From the cell containing the given text, extract its center point as (x, y) coordinate. 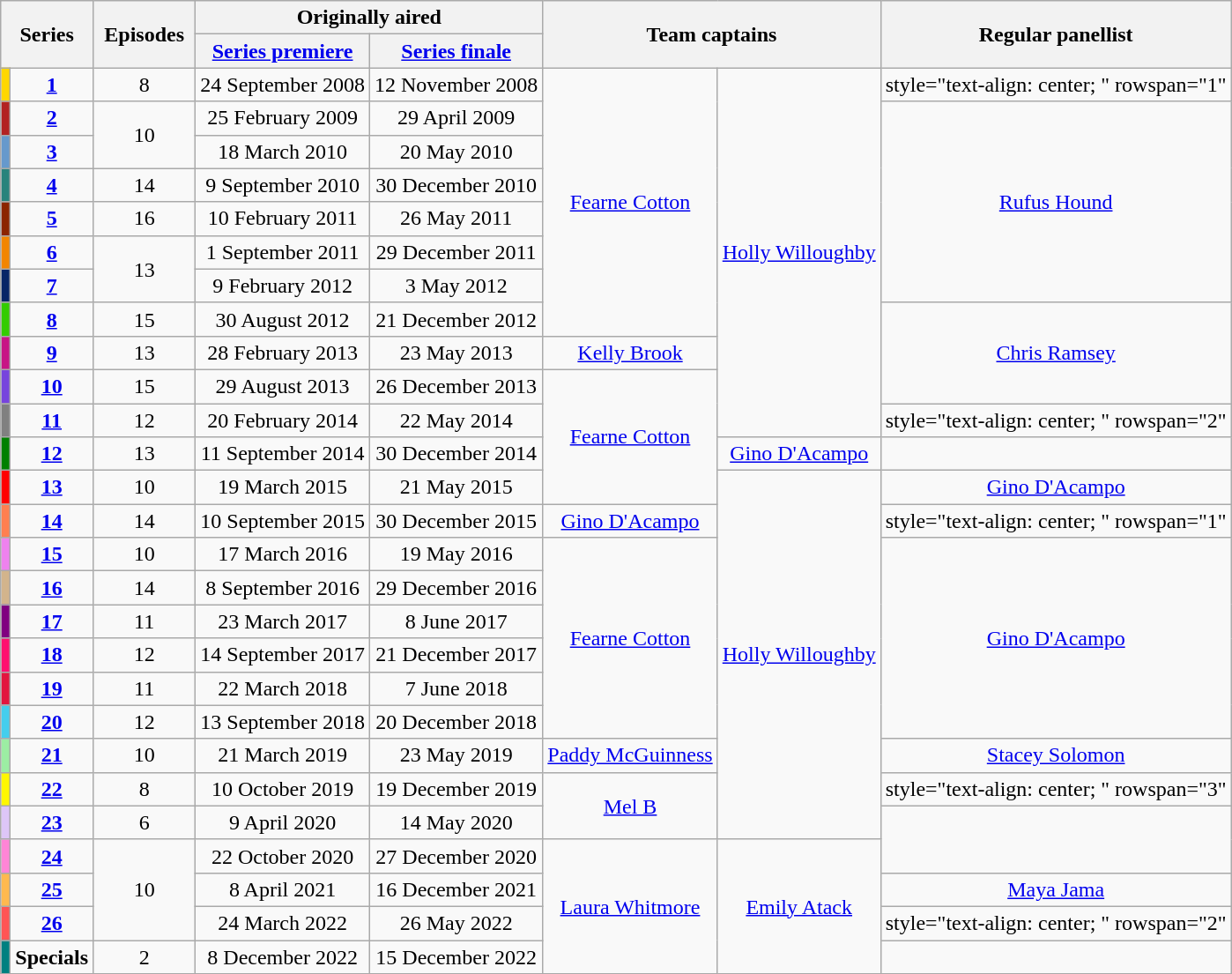
26 (52, 923)
24 September 2008 (283, 85)
Series (48, 34)
Regular panellist (1056, 34)
20 February 2014 (283, 420)
1 (52, 85)
9 February 2012 (283, 286)
Originally aired (369, 18)
29 August 2013 (283, 386)
17 (52, 621)
style="text-align: center; " rowspan="3" (1056, 789)
8 September 2016 (283, 588)
23 May 2019 (456, 755)
30 December 2010 (456, 185)
21 December 2012 (456, 319)
21 March 2019 (283, 755)
17 March 2016 (283, 554)
27 December 2020 (456, 856)
Laura Whitmore (630, 906)
19 (52, 688)
22 March 2018 (283, 688)
10 February 2011 (283, 219)
Emily Atack (798, 906)
Series premiere (283, 51)
18 March 2010 (283, 152)
22 (52, 789)
1 September 2011 (283, 252)
14 May 2020 (456, 822)
3 (52, 152)
8 December 2022 (283, 956)
19 May 2016 (456, 554)
29 December 2016 (456, 588)
Maya Jama (1056, 889)
24 March 2022 (283, 923)
Chris Ramsey (1056, 353)
21 December 2017 (456, 655)
Specials (52, 956)
21 May 2015 (456, 487)
12 November 2008 (456, 85)
7 June 2018 (456, 688)
25 February 2009 (283, 118)
5 (52, 219)
4 (52, 185)
Series finale (456, 51)
25 (52, 889)
24 (52, 856)
23 (52, 822)
23 May 2013 (456, 353)
Mel B (630, 806)
20 May 2010 (456, 152)
19 March 2015 (283, 487)
16 December 2021 (456, 889)
29 April 2009 (456, 118)
11 September 2014 (283, 454)
22 October 2020 (283, 856)
30 August 2012 (283, 319)
29 December 2011 (456, 252)
26 December 2013 (456, 386)
10 October 2019 (283, 789)
Stacey Solomon (1056, 755)
Kelly Brook (630, 353)
13 September 2018 (283, 722)
Episodes (145, 34)
8 June 2017 (456, 621)
26 May 2022 (456, 923)
23 March 2017 (283, 621)
18 (52, 655)
14 September 2017 (283, 655)
9 April 2020 (283, 822)
7 (52, 286)
20 (52, 722)
28 February 2013 (283, 353)
26 May 2011 (456, 219)
10 September 2015 (283, 521)
30 December 2015 (456, 521)
Rufus Hound (1056, 202)
9 September 2010 (283, 185)
9 (52, 353)
21 (52, 755)
30 December 2014 (456, 454)
19 December 2019 (456, 789)
Team captains (712, 34)
20 December 2018 (456, 722)
22 May 2014 (456, 420)
8 April 2021 (283, 889)
Paddy McGuinness (630, 755)
3 May 2012 (456, 286)
15 December 2022 (456, 956)
